Determine the [x, y] coordinate at the center of the cell enclosing the given text.  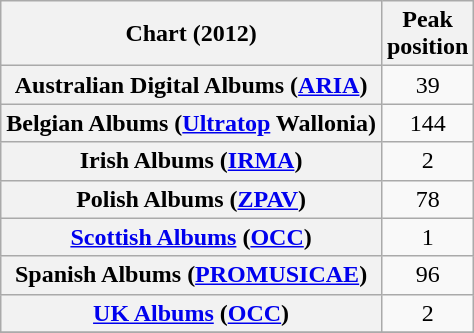
Irish Albums (IRMA) [192, 161]
78 [427, 199]
Spanish Albums (PROMUSICAE) [192, 275]
39 [427, 85]
Chart (2012) [192, 34]
UK Albums (OCC) [192, 313]
Australian Digital Albums (ARIA) [192, 85]
144 [427, 123]
Polish Albums (ZPAV) [192, 199]
1 [427, 237]
Peakposition [427, 34]
Scottish Albums (OCC) [192, 237]
Belgian Albums (Ultratop Wallonia) [192, 123]
96 [427, 275]
